From the cell containing the given text, extract its center point as [x, y] coordinate. 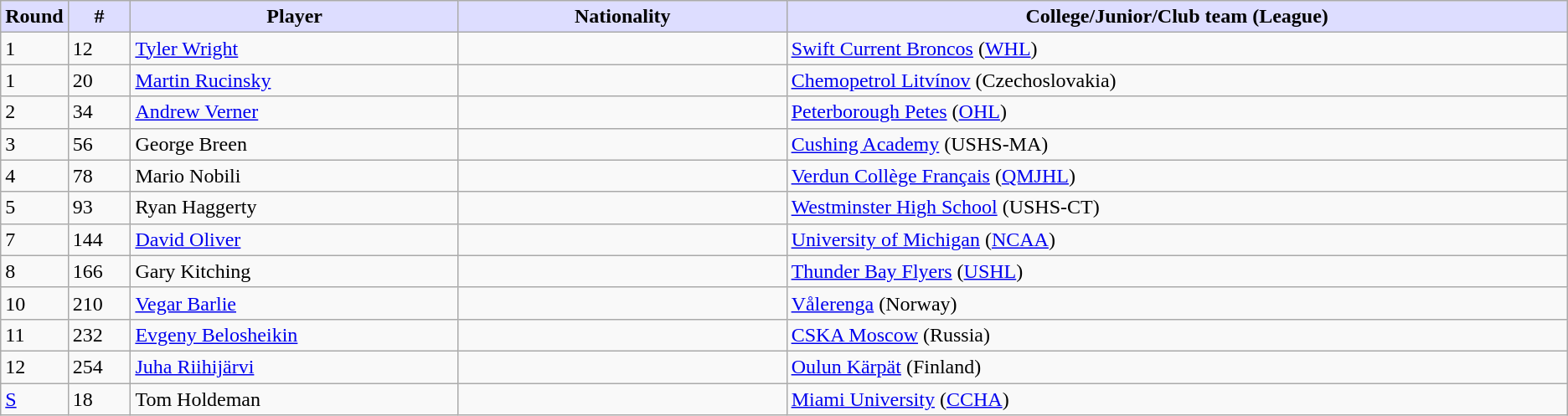
Vålerenga (Norway) [1177, 303]
Juha Riihijärvi [295, 367]
Vegar Barlie [295, 303]
Miami University (CCHA) [1177, 399]
93 [99, 208]
College/Junior/Club team (League) [1177, 17]
254 [99, 367]
Mario Nobili [295, 176]
Martin Rucinsky [295, 80]
CSKA Moscow (Russia) [1177, 335]
210 [99, 303]
David Oliver [295, 239]
232 [99, 335]
2 [34, 112]
8 [34, 271]
Oulun Kärpät (Finland) [1177, 367]
5 [34, 208]
3 [34, 144]
Verdun Collège Français (QMJHL) [1177, 176]
Ryan Haggerty [295, 208]
11 [34, 335]
56 [99, 144]
George Breen [295, 144]
Round [34, 17]
Cushing Academy (USHS-MA) [1177, 144]
144 [99, 239]
Westminster High School (USHS-CT) [1177, 208]
18 [99, 399]
4 [34, 176]
Tom Holdeman [295, 399]
Peterborough Petes (OHL) [1177, 112]
Player [295, 17]
10 [34, 303]
Andrew Verner [295, 112]
S [34, 399]
University of Michigan (NCAA) [1177, 239]
Swift Current Broncos (WHL) [1177, 49]
Evgeny Belosheikin [295, 335]
7 [34, 239]
Nationality [622, 17]
34 [99, 112]
166 [99, 271]
Gary Kitching [295, 271]
20 [99, 80]
Chemopetrol Litvínov (Czechoslovakia) [1177, 80]
78 [99, 176]
Thunder Bay Flyers (USHL) [1177, 271]
Tyler Wright [295, 49]
# [99, 17]
